Return [x, y] of the center of cell containing provided text 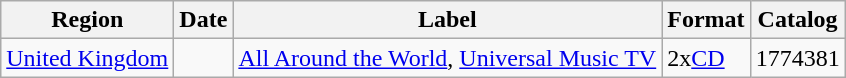
All Around the World, Universal Music TV [448, 58]
2xCD [706, 58]
Format [706, 20]
Region [88, 20]
Label [448, 20]
1774381 [798, 58]
Date [204, 20]
United Kingdom [88, 58]
Catalog [798, 20]
